Identify which cell holds the provided text, then report its [x, y] central coordinate. 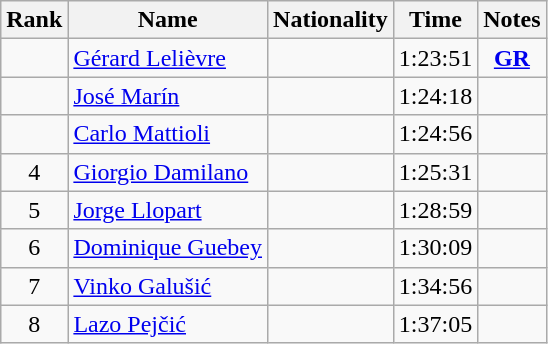
4 [34, 172]
7 [34, 286]
Giorgio Damilano [168, 172]
Notes [512, 20]
1:37:05 [435, 324]
Dominique Guebey [168, 248]
Vinko Galušić [168, 286]
Lazo Pejčić [168, 324]
1:24:18 [435, 96]
5 [34, 210]
Gérard Lelièvre [168, 58]
8 [34, 324]
1:28:59 [435, 210]
1:30:09 [435, 248]
Rank [34, 20]
1:24:56 [435, 134]
Carlo Mattioli [168, 134]
Time [435, 20]
1:25:31 [435, 172]
1:23:51 [435, 58]
Jorge Llopart [168, 210]
1:34:56 [435, 286]
José Marín [168, 96]
GR [512, 58]
Nationality [331, 20]
Name [168, 20]
6 [34, 248]
